Determine the (x, y) coordinate at the center of the cell enclosing the given text.  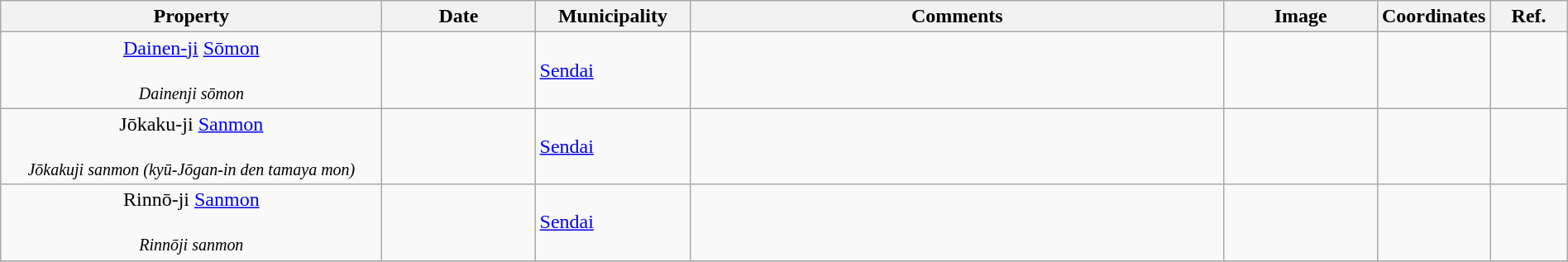
Image (1301, 17)
Dainen-ji SōmonDainenji sōmon (192, 70)
Coordinates (1433, 17)
Rinnō-ji SanmonRinnōji sanmon (192, 222)
Municipality (613, 17)
Property (192, 17)
Date (458, 17)
Comments (958, 17)
Jōkaku-ji SanmonJōkakuji sanmon (kyū-Jōgan-in den tamaya mon) (192, 146)
Ref. (1528, 17)
